Determine the (x, y) coordinate at the center of the cell enclosing the given text.  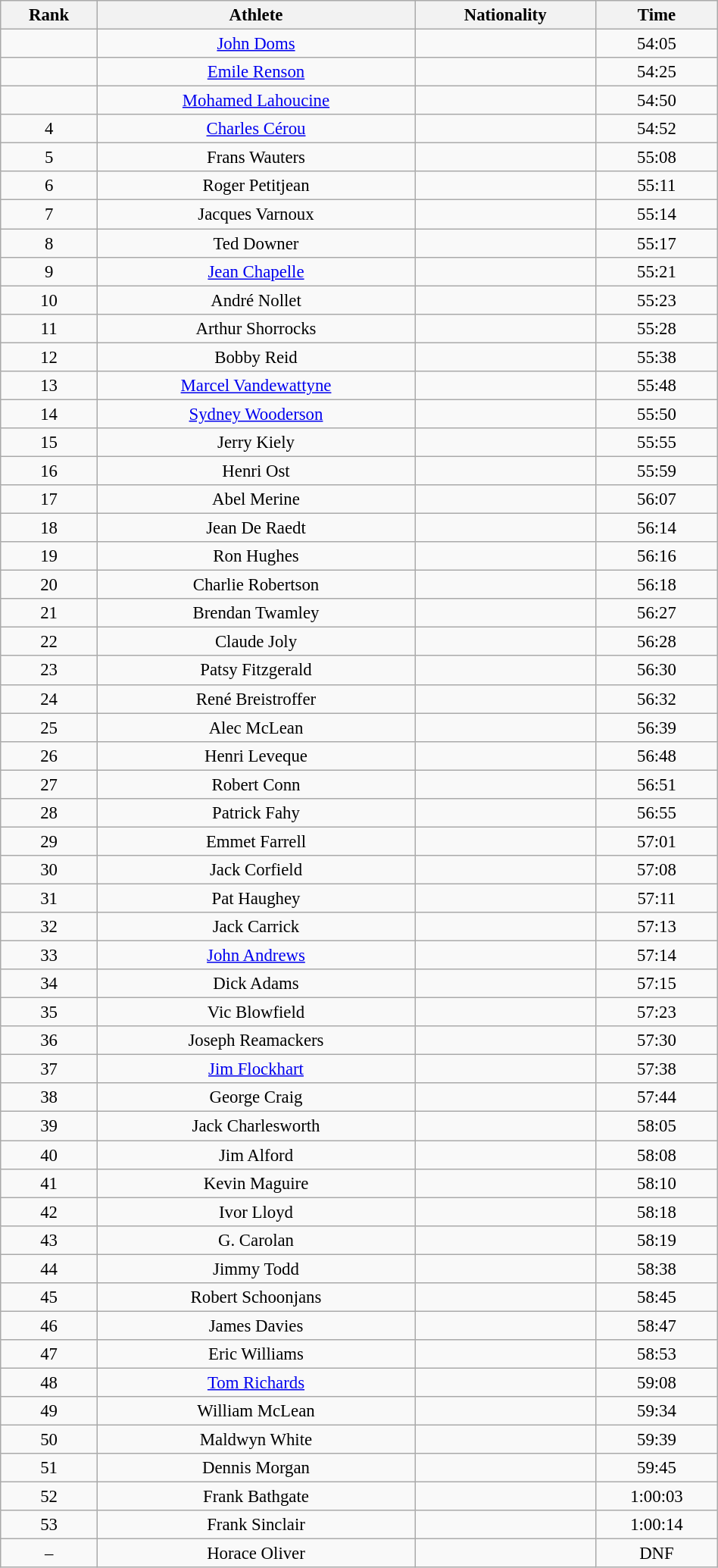
Nationality (506, 15)
56:18 (657, 585)
48 (49, 1382)
21 (49, 613)
25 (49, 728)
55:08 (657, 158)
André Nollet (256, 300)
56:27 (657, 613)
19 (49, 556)
59:34 (657, 1411)
55:59 (657, 471)
58:08 (657, 1155)
James Davies (256, 1325)
13 (49, 386)
Charlie Robertson (256, 585)
Jimmy Todd (256, 1269)
38 (49, 1098)
56:51 (657, 784)
58:47 (657, 1325)
9 (49, 271)
18 (49, 528)
Pat Haughey (256, 898)
57:23 (657, 1012)
56:39 (657, 728)
Athlete (256, 15)
35 (49, 1012)
55:14 (657, 214)
33 (49, 956)
46 (49, 1325)
54:50 (657, 101)
40 (49, 1155)
58:19 (657, 1240)
24 (49, 699)
Claude Joly (256, 642)
Frank Sinclair (256, 1525)
37 (49, 1069)
John Doms (256, 44)
Kevin Maguire (256, 1183)
58:05 (657, 1126)
Ivor Lloyd (256, 1212)
55:50 (657, 414)
Horace Oliver (256, 1554)
Dennis Morgan (256, 1468)
56:14 (657, 528)
58:18 (657, 1212)
14 (49, 414)
57:14 (657, 956)
55:11 (657, 186)
5 (49, 158)
45 (49, 1297)
32 (49, 927)
6 (49, 186)
Frans Wauters (256, 158)
28 (49, 813)
7 (49, 214)
59:39 (657, 1440)
8 (49, 243)
22 (49, 642)
Time (657, 15)
Joseph Reamackers (256, 1041)
57:30 (657, 1041)
Marcel Vandewattyne (256, 386)
55:28 (657, 328)
20 (49, 585)
55:17 (657, 243)
57:44 (657, 1098)
52 (49, 1497)
58:10 (657, 1183)
42 (49, 1212)
49 (49, 1411)
Jack Charlesworth (256, 1126)
57:15 (657, 984)
Henri Ost (256, 471)
12 (49, 357)
Eric Williams (256, 1354)
Roger Petitjean (256, 186)
39 (49, 1126)
15 (49, 443)
Emmet Farrell (256, 841)
17 (49, 499)
Robert Schoonjans (256, 1297)
Robert Conn (256, 784)
41 (49, 1183)
Brendan Twamley (256, 613)
Henri Leveque (256, 756)
Mohamed Lahoucine (256, 101)
4 (49, 129)
Tom Richards (256, 1382)
56:30 (657, 671)
54:05 (657, 44)
56:28 (657, 642)
50 (49, 1440)
56:55 (657, 813)
55:21 (657, 271)
34 (49, 984)
29 (49, 841)
36 (49, 1041)
Frank Bathgate (256, 1497)
51 (49, 1468)
– (49, 1554)
54:52 (657, 129)
53 (49, 1525)
Patsy Fitzgerald (256, 671)
William McLean (256, 1411)
Jean De Raedt (256, 528)
Jack Carrick (256, 927)
58:45 (657, 1297)
Patrick Fahy (256, 813)
Vic Blowfield (256, 1012)
Alec McLean (256, 728)
1:00:14 (657, 1525)
Charles Cérou (256, 129)
56:48 (657, 756)
René Breistroffer (256, 699)
Maldwyn White (256, 1440)
23 (49, 671)
Sydney Wooderson (256, 414)
George Craig (256, 1098)
Jim Flockhart (256, 1069)
DNF (657, 1554)
Ron Hughes (256, 556)
47 (49, 1354)
59:08 (657, 1382)
1:00:03 (657, 1497)
Arthur Shorrocks (256, 328)
56:32 (657, 699)
58:53 (657, 1354)
Jacques Varnoux (256, 214)
Emile Renson (256, 72)
Abel Merine (256, 499)
Jim Alford (256, 1155)
Jack Corfield (256, 870)
11 (49, 328)
56:16 (657, 556)
Bobby Reid (256, 357)
John Andrews (256, 956)
26 (49, 756)
57:11 (657, 898)
55:48 (657, 386)
57:38 (657, 1069)
55:23 (657, 300)
59:45 (657, 1468)
54:25 (657, 72)
55:38 (657, 357)
58:38 (657, 1269)
Jean Chapelle (256, 271)
Dick Adams (256, 984)
31 (49, 898)
27 (49, 784)
56:07 (657, 499)
57:13 (657, 927)
Ted Downer (256, 243)
Jerry Kiely (256, 443)
30 (49, 870)
57:01 (657, 841)
55:55 (657, 443)
G. Carolan (256, 1240)
Rank (49, 15)
44 (49, 1269)
10 (49, 300)
16 (49, 471)
43 (49, 1240)
57:08 (657, 870)
